Locate the cell with the specified text and output its [X, Y] center coordinate. 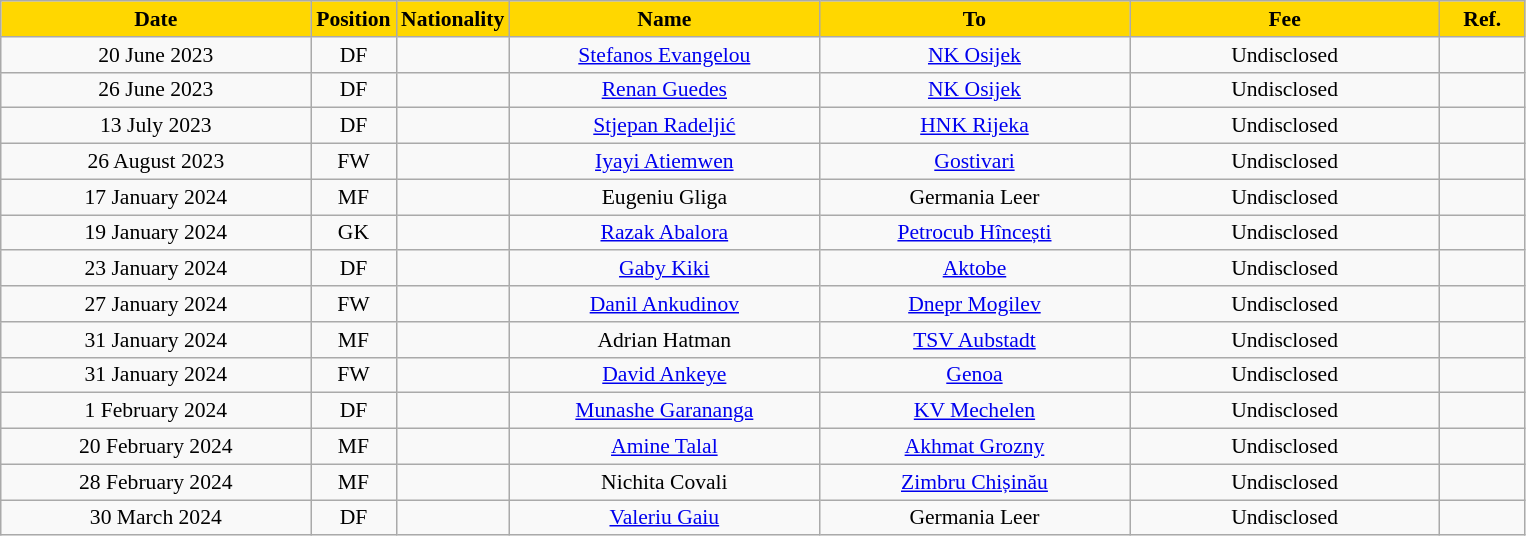
Razak Abalora [664, 233]
KV Mechelen [974, 411]
Fee [1285, 19]
Nationality [452, 19]
TSV Aubstadt [974, 340]
13 July 2023 [156, 126]
Renan Guedes [664, 90]
Dnepr Mogilev [974, 304]
30 March 2024 [156, 518]
Adrian Hatman [664, 340]
Eugeniu Gliga [664, 197]
Name [664, 19]
Stefanos Evangelou [664, 55]
19 January 2024 [156, 233]
Akhmat Grozny [974, 447]
1 February 2024 [156, 411]
Zimbru Chișinău [974, 482]
To [974, 19]
26 June 2023 [156, 90]
David Ankeye [664, 375]
Ref. [1482, 19]
20 February 2024 [156, 447]
Gaby Kiki [664, 269]
Position [354, 19]
26 August 2023 [156, 162]
Amine Talal [664, 447]
27 January 2024 [156, 304]
Stjepan Radeljić [664, 126]
GK [354, 233]
23 January 2024 [156, 269]
Valeriu Gaiu [664, 518]
20 June 2023 [156, 55]
Munashe Garananga [664, 411]
Genoa [974, 375]
Petrocub Hîncești [974, 233]
Nichita Covali [664, 482]
Danil Ankudinov [664, 304]
Aktobe [974, 269]
Date [156, 19]
Iyayi Atiemwen [664, 162]
HNK Rijeka [974, 126]
28 February 2024 [156, 482]
Gostivari [974, 162]
17 January 2024 [156, 197]
